From the cell containing the given text, extract its center point as (X, Y) coordinate. 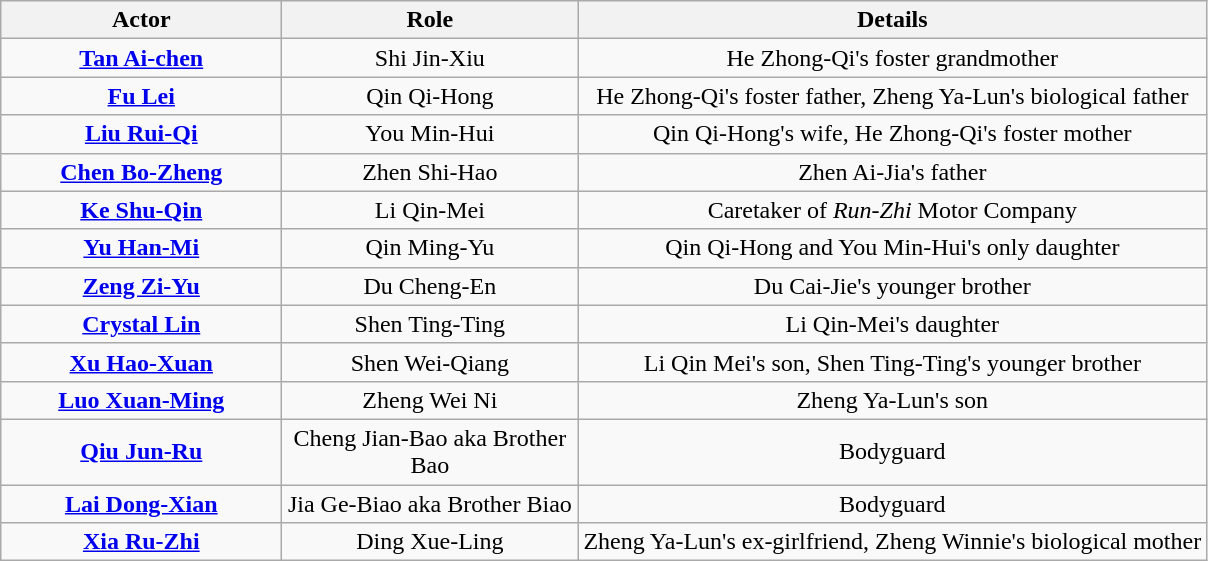
Luo Xuan-Ming (142, 400)
Tan Ai-chen (142, 58)
You Min-Hui (430, 134)
Zhen Ai-Jia's father (892, 172)
He Zhong-Qi's foster grandmother (892, 58)
Li Qin Mei's son, Shen Ting-Ting's younger brother (892, 362)
Xia Ru-Zhi (142, 542)
Zheng Wei Ni (430, 400)
Jia Ge-Biao aka Brother Biao (430, 503)
Shen Wei-Qiang (430, 362)
Zheng Ya-Lun's son (892, 400)
Yu Han-Mi (142, 248)
Shi Jin-Xiu (430, 58)
Li Qin-Mei's daughter (892, 324)
Cheng Jian-Bao aka Brother Bao (430, 452)
Crystal Lin (142, 324)
Details (892, 20)
Ke Shu-Qin (142, 210)
Qin Qi-Hong (430, 96)
Li Qin-Mei (430, 210)
He Zhong-Qi's foster father, Zheng Ya-Lun's biological father (892, 96)
Qiu Jun-Ru (142, 452)
Du Cai-Jie's younger brother (892, 286)
Lai Dong-Xian (142, 503)
Chen Bo-Zheng (142, 172)
Shen Ting-Ting (430, 324)
Qin Ming-Yu (430, 248)
Actor (142, 20)
Zhen Shi-Hao (430, 172)
Qin Qi-Hong's wife, He Zhong-Qi's foster mother (892, 134)
Zeng Zi-Yu (142, 286)
Xu Hao-Xuan (142, 362)
Zheng Ya-Lun's ex-girlfriend, Zheng Winnie's biological mother (892, 542)
Du Cheng-En (430, 286)
Fu Lei (142, 96)
Ding Xue-Ling (430, 542)
Role (430, 20)
Caretaker of Run-Zhi Motor Company (892, 210)
Qin Qi-Hong and You Min-Hui's only daughter (892, 248)
Liu Rui-Qi (142, 134)
